For the text-containing cell, return its midpoint in (X, Y) coordinate format. 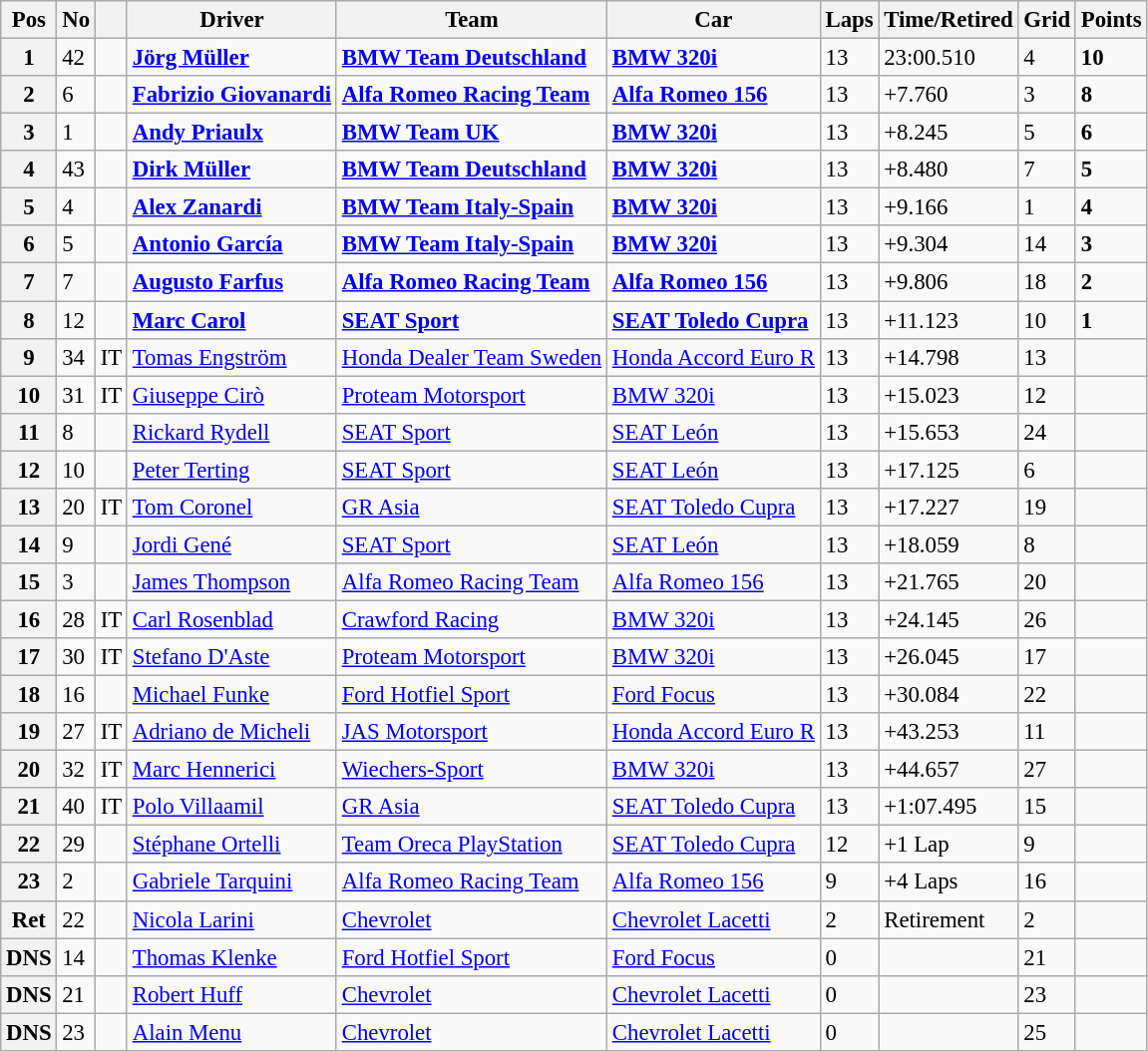
+15.653 (949, 432)
+9.166 (949, 207)
Fabrizio Giovanardi (231, 95)
Honda Dealer Team Sweden (471, 357)
+24.145 (949, 619)
Jörg Müller (231, 58)
Tomas Engström (231, 357)
+9.304 (949, 244)
Time/Retired (949, 20)
+1 Lap (949, 845)
24 (1047, 432)
+8.245 (949, 133)
Team (471, 20)
34 (76, 357)
Crawford Racing (471, 619)
Laps (850, 20)
+8.480 (949, 170)
+17.125 (949, 470)
Marc Carol (231, 320)
23:00.510 (949, 58)
Team Oreca PlayStation (471, 845)
+43.253 (949, 732)
+14.798 (949, 357)
+18.059 (949, 544)
Grid (1047, 20)
26 (1047, 619)
Nicola Larini (231, 919)
Gabriele Tarquini (231, 882)
Alain Menu (231, 1032)
Dirk Müller (231, 170)
JAS Motorsport (471, 732)
BMW Team UK (471, 133)
Driver (231, 20)
Wiechers-Sport (471, 770)
28 (76, 619)
Tom Coronel (231, 508)
Giuseppe Cirò (231, 395)
30 (76, 657)
Alex Zanardi (231, 207)
Adriano de Micheli (231, 732)
+30.084 (949, 695)
+26.045 (949, 657)
25 (1047, 1032)
Retirement (949, 919)
+21.765 (949, 582)
Antonio García (231, 244)
Points (1111, 20)
43 (76, 170)
Polo Villaamil (231, 807)
+4 Laps (949, 882)
Marc Hennerici (231, 770)
James Thompson (231, 582)
Ret (29, 919)
Robert Huff (231, 994)
No (76, 20)
+44.657 (949, 770)
Augusto Farfus (231, 282)
Peter Terting (231, 470)
Michael Funke (231, 695)
Stéphane Ortelli (231, 845)
40 (76, 807)
Car (714, 20)
42 (76, 58)
31 (76, 395)
Jordi Gené (231, 544)
+17.227 (949, 508)
Carl Rosenblad (231, 619)
Thomas Klenke (231, 957)
+1:07.495 (949, 807)
+11.123 (949, 320)
+15.023 (949, 395)
Pos (29, 20)
29 (76, 845)
Rickard Rydell (231, 432)
Andy Priaulx (231, 133)
Stefano D'Aste (231, 657)
+9.806 (949, 282)
+7.760 (949, 95)
32 (76, 770)
